Return (x, y) of the center of cell containing provided text 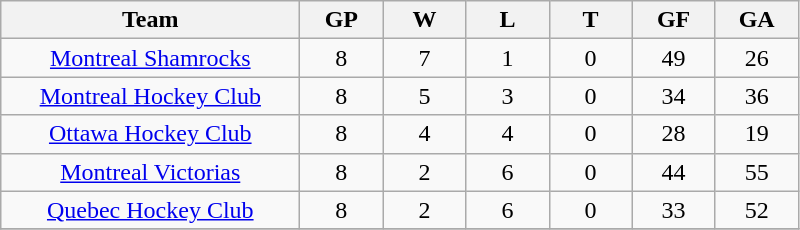
GA (756, 20)
Team (150, 20)
Montreal Hockey Club (150, 96)
3 (508, 96)
T (590, 20)
Montreal Shamrocks (150, 58)
5 (424, 96)
Montreal Victorias (150, 172)
GF (674, 20)
28 (674, 134)
Ottawa Hockey Club (150, 134)
19 (756, 134)
Quebec Hockey Club (150, 210)
34 (674, 96)
33 (674, 210)
26 (756, 58)
1 (508, 58)
36 (756, 96)
W (424, 20)
L (508, 20)
GP (342, 20)
52 (756, 210)
7 (424, 58)
49 (674, 58)
44 (674, 172)
55 (756, 172)
